Extract the [X, Y] coordinate from the center of the cell holding the provided text.  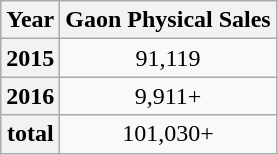
total [30, 134]
101,030+ [168, 134]
Year [30, 20]
2016 [30, 96]
9,911+ [168, 96]
Gaon Physical Sales [168, 20]
2015 [30, 58]
91,119 [168, 58]
